Find where the given text appears and provide that cell's center as (x, y) coordinate. 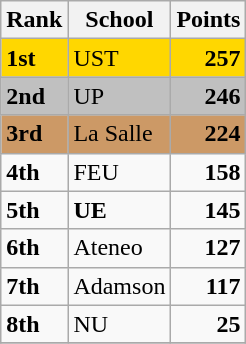
3rd (34, 134)
158 (208, 172)
UE (120, 210)
FEU (120, 172)
La Salle (120, 134)
UP (120, 96)
7th (34, 286)
257 (208, 58)
Points (208, 20)
25 (208, 324)
Rank (34, 20)
Ateneo (120, 248)
Adamson (120, 286)
1st (34, 58)
6th (34, 248)
117 (208, 286)
8th (34, 324)
2nd (34, 96)
145 (208, 210)
5th (34, 210)
246 (208, 96)
NU (120, 324)
4th (34, 172)
UST (120, 58)
224 (208, 134)
School (120, 20)
127 (208, 248)
